Capture the cell that displays the provided text and extract its [x, y] central coordinate. 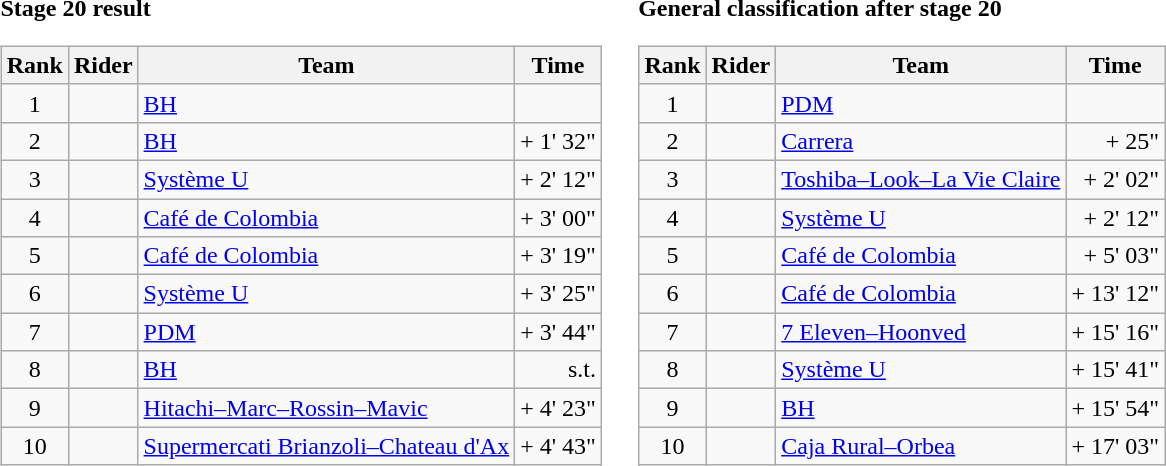
s.t. [558, 370]
+ 3' 25" [558, 294]
+ 13' 12" [1116, 294]
+ 17' 03" [1116, 446]
+ 3' 44" [558, 332]
+ 3' 19" [558, 256]
+ 15' 16" [1116, 332]
+ 15' 41" [1116, 370]
+ 3' 00" [558, 217]
Carrera [921, 141]
+ 1' 32" [558, 141]
+ 4' 23" [558, 408]
Toshiba–Look–La Vie Claire [921, 179]
+ 5' 03" [1116, 256]
Hitachi–Marc–Rossin–Mavic [326, 408]
Supermercati Brianzoli–Chateau d'Ax [326, 446]
+ 2' 02" [1116, 179]
Caja Rural–Orbea [921, 446]
+ 4' 43" [558, 446]
7 Eleven–Hoonved [921, 332]
+ 15' 54" [1116, 408]
+ 25" [1116, 141]
